Provide the [X, Y] coordinate of the cell's center where the given text is located.  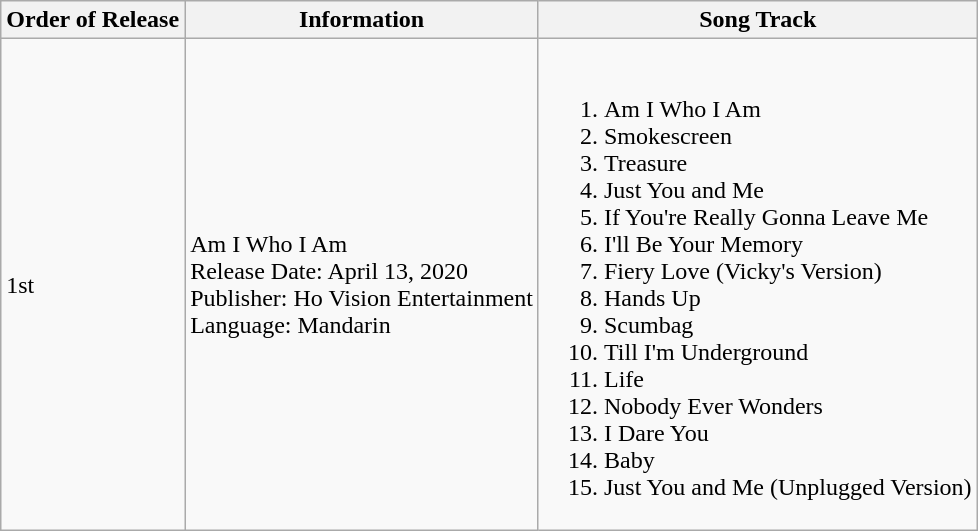
Order of Release [93, 20]
Am I Who I AmRelease Date: April 13, 2020Publisher: Ho Vision EntertainmentLanguage: Mandarin [362, 284]
Information [362, 20]
Song Track [758, 20]
1st [93, 284]
